Find where the given text appears and provide that cell's center as [X, Y] coordinate. 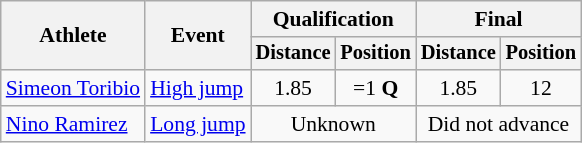
=1 Q [375, 88]
12 [541, 88]
Simeon Toribio [73, 88]
Event [198, 36]
Unknown [334, 124]
Nino Ramirez [73, 124]
Qualification [334, 19]
Did not advance [498, 124]
Long jump [198, 124]
Final [498, 19]
High jump [198, 88]
Athlete [73, 36]
